Pinpoint the cell where the given text exists, returning its (x, y) midpoint coordinate. 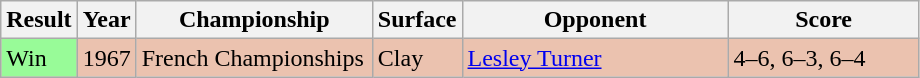
Win (39, 58)
Championship (254, 20)
French Championships (254, 58)
1967 (106, 58)
4–6, 6–3, 6–4 (824, 58)
Year (106, 20)
Lesley Turner (595, 58)
Clay (417, 58)
Opponent (595, 20)
Result (39, 20)
Score (824, 20)
Surface (417, 20)
